Extract the [x, y] coordinate from the center of the cell holding the provided text.  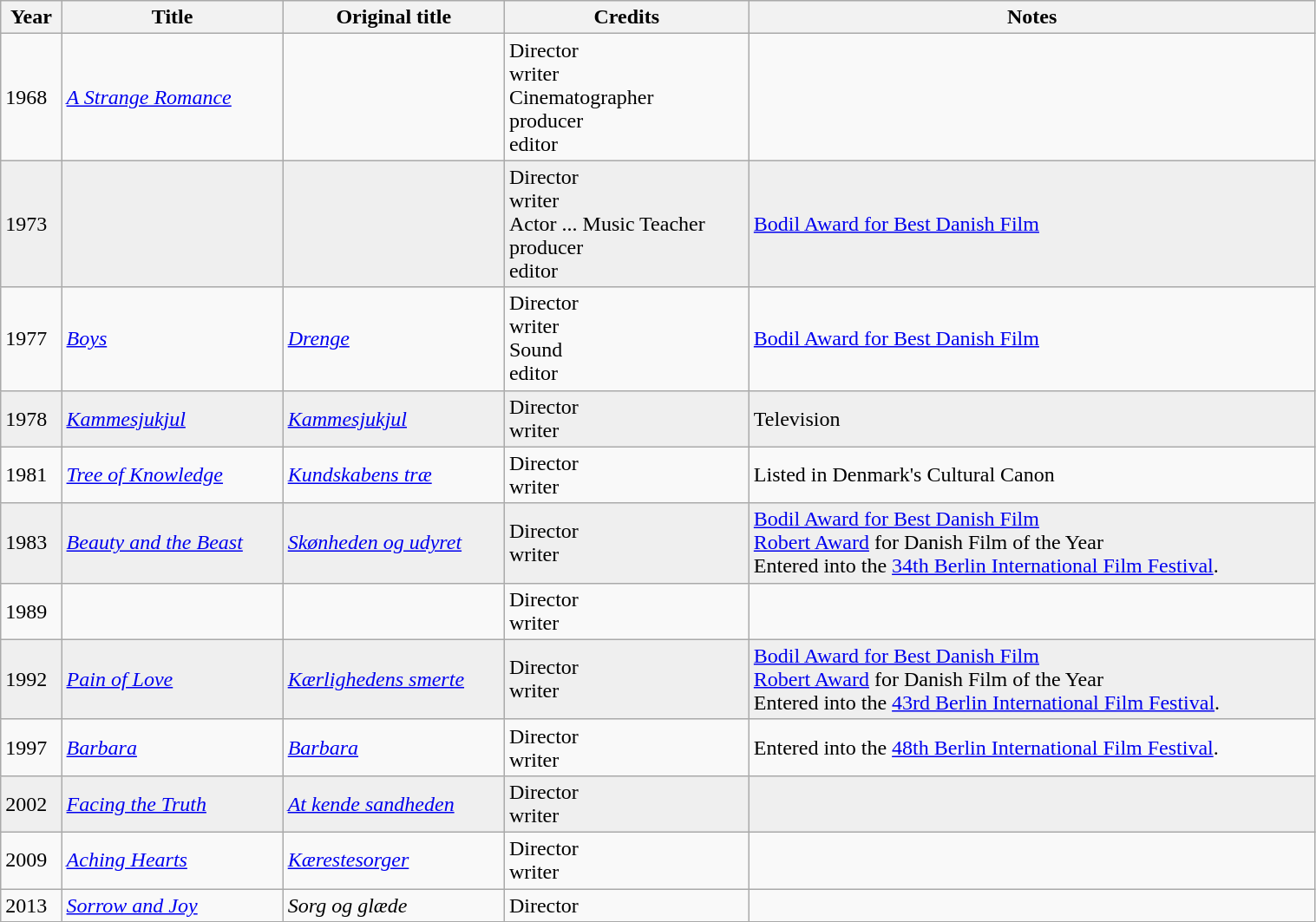
Bodil Award for Best Danish FilmRobert Award for Danish Film of the YearEntered into the 43rd Berlin International Film Festival. [1032, 679]
Beauty and the Beast [172, 543]
Pain of Love [172, 679]
2002 [31, 803]
2009 [31, 860]
Title [172, 17]
Kærlighedens smerte [394, 679]
1997 [31, 748]
Television [1032, 418]
Listed in Denmark's Cultural Canon [1032, 475]
Bodil Award for Best Danish FilmRobert Award for Danish Film of the YearEntered into the 34th Berlin International Film Festival. [1032, 543]
Sorrow and Joy [172, 905]
Original title [394, 17]
At kende sandheden [394, 803]
1973 [31, 224]
Skønheden og udyret [394, 543]
Facing the Truth [172, 803]
DirectorwriterSoundeditor [626, 338]
1983 [31, 543]
A Strange Romance [172, 97]
1992 [31, 679]
Year [31, 17]
Sorg og glæde [394, 905]
Aching Hearts [172, 860]
Notes [1032, 17]
Entered into the 48th Berlin International Film Festival. [1032, 748]
1989 [31, 611]
Kundskabens træ [394, 475]
1968 [31, 97]
1978 [31, 418]
DirectorwriterCinematographerproducereditor [626, 97]
2013 [31, 905]
Tree of Knowledge [172, 475]
Kærestesorger [394, 860]
1977 [31, 338]
Drenge [394, 338]
Director [626, 905]
1981 [31, 475]
DirectorwriterActor ... Music Teacherproducereditor [626, 224]
Credits [626, 17]
Boys [172, 338]
